From the cell containing the given text, extract its center point as (x, y) coordinate. 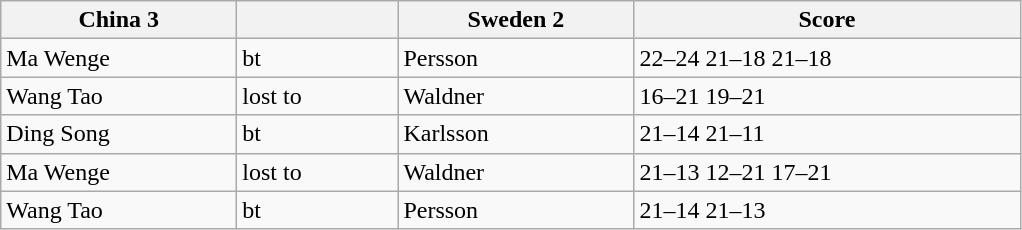
Sweden 2 (516, 20)
16–21 19–21 (827, 96)
Ding Song (119, 134)
Karlsson (516, 134)
China 3 (119, 20)
21–14 21–11 (827, 134)
21–14 21–13 (827, 210)
21–13 12–21 17–21 (827, 172)
Score (827, 20)
22–24 21–18 21–18 (827, 58)
